Identify which cell holds the provided text, then report its [x, y] central coordinate. 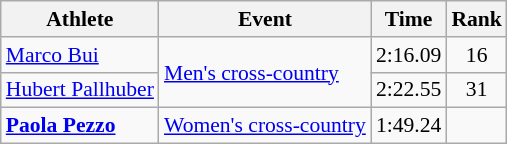
2:16.09 [408, 55]
Hubert Pallhuber [80, 90]
Time [408, 19]
31 [476, 90]
16 [476, 55]
2:22.55 [408, 90]
Rank [476, 19]
1:49.24 [408, 126]
Event [265, 19]
Marco Bui [80, 55]
Women's cross-country [265, 126]
Paola Pezzo [80, 126]
Athlete [80, 19]
Men's cross-country [265, 72]
